Detect which cell encompasses the target text, then output its [x, y] center coordinate. 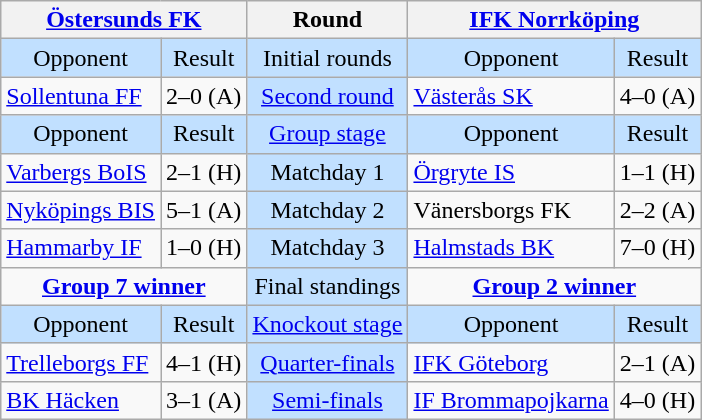
BK Häcken [81, 400]
Matchday 1 [328, 172]
Group stage [328, 134]
5–1 (A) [203, 210]
4–1 (H) [203, 362]
Vänersborgs FK [511, 210]
2–0 (A) [203, 96]
1–0 (H) [203, 248]
Quarter-finals [328, 362]
IFK Göteborg [511, 362]
Varbergs BoIS [81, 172]
IF Brommapojkarna [511, 400]
1–1 (H) [657, 172]
Initial rounds [328, 58]
Hammarby IF [81, 248]
Östersunds FK [124, 20]
Final standings [328, 286]
2–1 (A) [657, 362]
Second round [328, 96]
4–0 (A) [657, 96]
7–0 (H) [657, 248]
Round [328, 20]
Semi-finals [328, 400]
Matchday 2 [328, 210]
3–1 (A) [203, 400]
IFK Norrköping [554, 20]
Halmstads BK [511, 248]
Nyköpings BIS [81, 210]
2–1 (H) [203, 172]
Västerås SK [511, 96]
Group 7 winner [124, 286]
Knockout stage [328, 324]
Matchday 3 [328, 248]
2–2 (A) [657, 210]
4–0 (H) [657, 400]
Örgryte IS [511, 172]
Sollentuna FF [81, 96]
Group 2 winner [554, 286]
Trelleborgs FF [81, 362]
